For the text-containing cell, return its midpoint in [x, y] coordinate format. 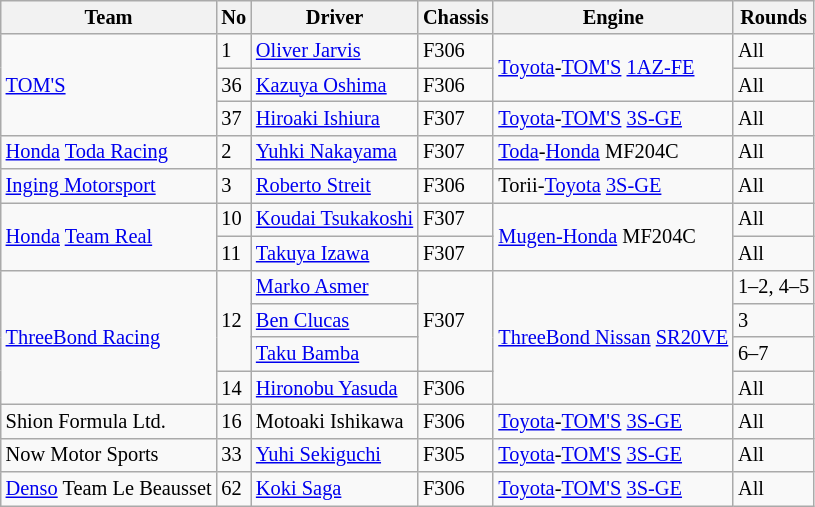
Koki Saga [334, 489]
Marko Asmer [334, 287]
Inging Motorsport [109, 186]
Hironobu Yasuda [334, 388]
ThreeBond Racing [109, 338]
Rounds [774, 17]
10 [234, 219]
Denso Team Le Beausset [109, 489]
Taku Bamba [334, 354]
Kazuya Oshima [334, 85]
TOM'S [109, 84]
No [234, 17]
Toda-Honda MF204C [613, 152]
1 [234, 51]
Mugen-Honda MF204C [613, 236]
Oliver Jarvis [334, 51]
Koudai Tsukakoshi [334, 219]
62 [234, 489]
Roberto Streit [334, 186]
1–2, 4–5 [774, 287]
Engine [613, 17]
36 [234, 85]
14 [234, 388]
Driver [334, 17]
Takuya Izawa [334, 253]
Shion Formula Ltd. [109, 421]
Yuhki Nakayama [334, 152]
Toyota-TOM'S 1AZ-FE [613, 68]
Yuhi Sekiguchi [334, 455]
Now Motor Sports [109, 455]
2 [234, 152]
ThreeBond Nissan SR20VE [613, 338]
Hiroaki Ishiura [334, 118]
16 [234, 421]
Torii-Toyota 3S-GE [613, 186]
11 [234, 253]
Ben Clucas [334, 320]
12 [234, 320]
33 [234, 455]
6–7 [774, 354]
Motoaki Ishikawa [334, 421]
37 [234, 118]
F305 [456, 455]
Honda Toda Racing [109, 152]
Honda Team Real [109, 236]
Team [109, 17]
Chassis [456, 17]
